Scan for the cell matching the given text and deliver its [x, y] coordinate at center. 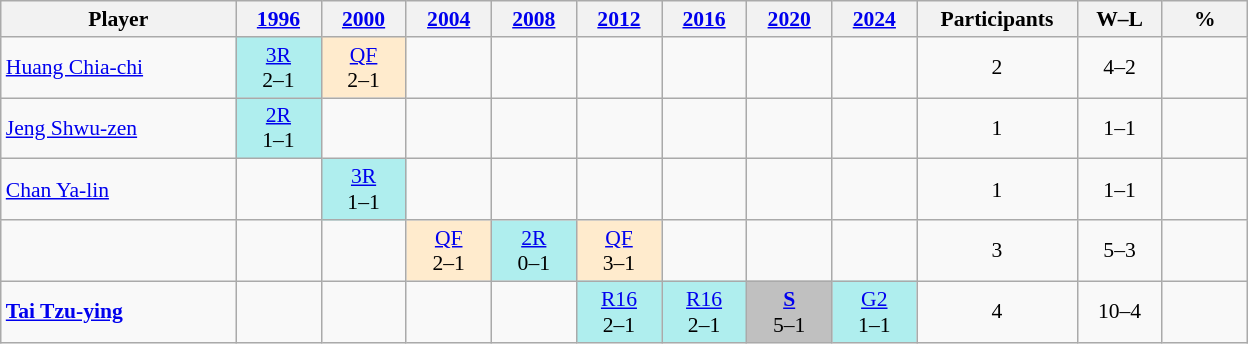
3 [997, 250]
QF3–1 [618, 250]
S5–1 [790, 312]
2016 [704, 19]
Chan Ya-lin [118, 190]
Jeng Shwu-zen [118, 128]
2008 [534, 19]
W–L [1120, 19]
2020 [790, 19]
2012 [618, 19]
2R1–1 [278, 128]
Huang Chia-chi [118, 68]
10–4 [1120, 312]
% [1204, 19]
G21–1 [874, 312]
2024 [874, 19]
Player [118, 19]
2004 [448, 19]
Participants [997, 19]
Tai Tzu-ying [118, 312]
3R2–1 [278, 68]
5–3 [1120, 250]
2R0–1 [534, 250]
3R1–1 [364, 190]
2000 [364, 19]
4 [997, 312]
1996 [278, 19]
4–2 [1120, 68]
2 [997, 68]
